Pinpoint the cell where the given text exists, returning its (X, Y) midpoint coordinate. 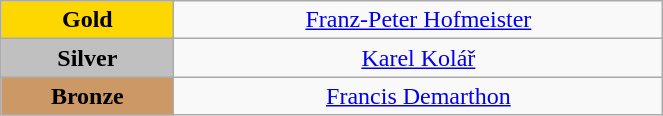
Francis Demarthon (418, 96)
Franz-Peter Hofmeister (418, 20)
Bronze (88, 96)
Silver (88, 58)
Karel Kolář (418, 58)
Gold (88, 20)
